Locate the cell with the specified text and output its [X, Y] center coordinate. 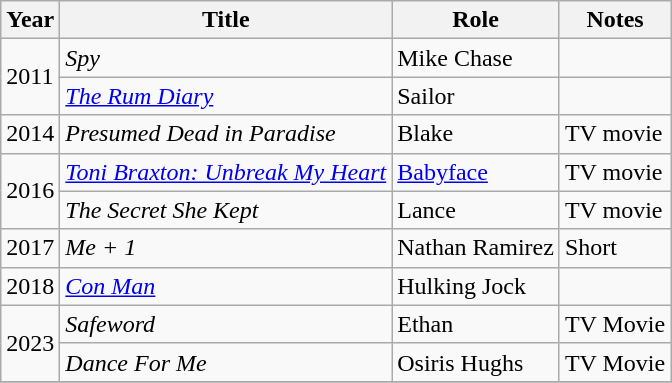
2017 [30, 248]
Osiris Hughs [476, 362]
Presumed Dead in Paradise [226, 134]
2018 [30, 286]
Title [226, 20]
Sailor [476, 96]
The Rum Diary [226, 96]
Toni Braxton: Unbreak My Heart [226, 172]
Year [30, 20]
Babyface [476, 172]
The Secret She Kept [226, 210]
Role [476, 20]
2014 [30, 134]
Lance [476, 210]
Ethan [476, 324]
Safeword [226, 324]
Nathan Ramirez [476, 248]
Con Man [226, 286]
Notes [614, 20]
Me + 1 [226, 248]
2011 [30, 77]
Hulking Jock [476, 286]
Blake [476, 134]
Dance For Me [226, 362]
Spy [226, 58]
2016 [30, 191]
2023 [30, 343]
Short [614, 248]
Mike Chase [476, 58]
